For the text-containing cell, return its midpoint in (X, Y) coordinate format. 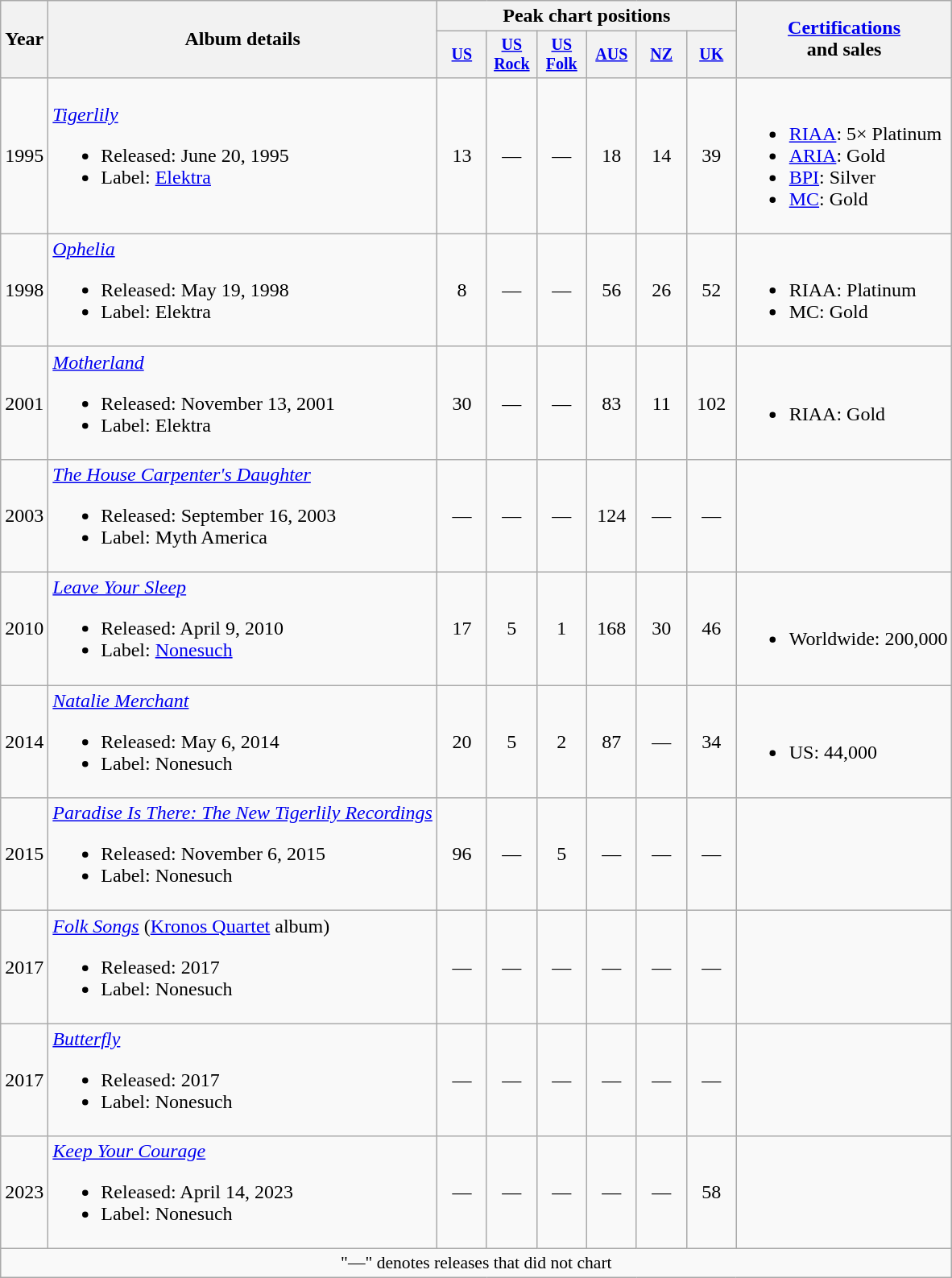
RIAA: Gold (844, 403)
1998 (24, 290)
102 (711, 403)
39 (711, 155)
58 (711, 1193)
The House Carpenter's DaughterReleased: September 16, 2003Label: Myth America (243, 515)
17 (462, 629)
2 (561, 742)
168 (611, 629)
UK (711, 55)
Natalie MerchantReleased: May 6, 2014Label: Nonesuch (243, 742)
18 (611, 155)
26 (661, 290)
RIAA: PlatinumMC: Gold (844, 290)
46 (711, 629)
124 (611, 515)
Peak chart positions (586, 16)
2001 (24, 403)
US (462, 55)
8 (462, 290)
TigerlilyReleased: June 20, 1995Label: Elektra (243, 155)
2014 (24, 742)
US: 44,000 (844, 742)
1995 (24, 155)
MotherlandReleased: November 13, 2001Label: Elektra (243, 403)
96 (462, 854)
US Rock (511, 55)
11 (661, 403)
Paradise Is There: The New Tigerlily RecordingsReleased: November 6, 2015Label: Nonesuch (243, 854)
Folk Songs (Kronos Quartet album)Released: 2017Label: Nonesuch (243, 967)
Worldwide: 200,000 (844, 629)
52 (711, 290)
OpheliaReleased: May 19, 1998Label: Elektra (243, 290)
56 (611, 290)
"—" denotes releases that did not chart (477, 1264)
Keep Your CourageReleased: April 14, 2023Label: Nonesuch (243, 1193)
2003 (24, 515)
Year (24, 39)
AUS (611, 55)
34 (711, 742)
14 (661, 155)
Certifications and sales (844, 39)
1 (561, 629)
RIAA: 5× PlatinumARIA: GoldBPI: SilverMC: Gold (844, 155)
Album details (243, 39)
NZ (661, 55)
2015 (24, 854)
2023 (24, 1193)
83 (611, 403)
87 (611, 742)
USFolk (561, 55)
2010 (24, 629)
20 (462, 742)
Leave Your SleepReleased: April 9, 2010Label: Nonesuch (243, 629)
13 (462, 155)
ButterflyReleased: 2017Label: Nonesuch (243, 1080)
